Extract the (X, Y) coordinate from the center of the cell holding the provided text.  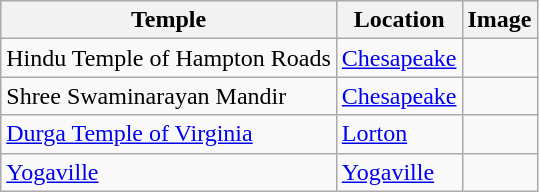
Location (399, 20)
Hindu Temple of Hampton Roads (169, 58)
Lorton (399, 134)
Image (500, 20)
Shree Swaminarayan Mandir (169, 96)
Temple (169, 20)
Durga Temple of Virginia (169, 134)
